Capture the cell that displays the provided text and extract its [x, y] central coordinate. 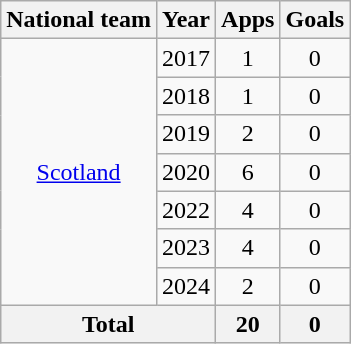
2022 [186, 210]
Total [108, 324]
National team [79, 20]
2018 [186, 96]
2019 [186, 134]
6 [248, 172]
Goals [315, 20]
2023 [186, 248]
Scotland [79, 172]
2017 [186, 58]
20 [248, 324]
2024 [186, 286]
Apps [248, 20]
Year [186, 20]
2020 [186, 172]
